Provide the (X, Y) coordinate of the cell's center where the given text is located.  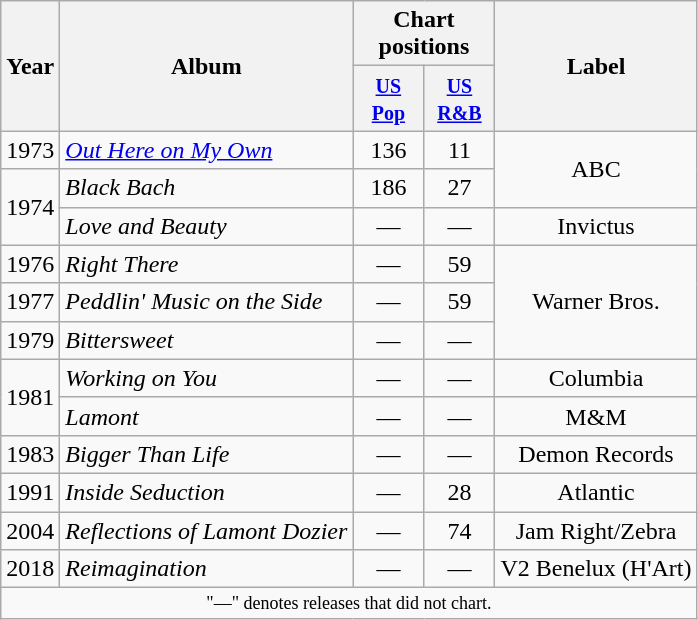
186 (388, 188)
Warner Bros. (596, 302)
Album (206, 66)
1981 (30, 397)
Atlantic (596, 492)
US Pop (388, 98)
Demon Records (596, 454)
ABC (596, 169)
Out Here on My Own (206, 150)
1991 (30, 492)
Inside Seduction (206, 492)
Label (596, 66)
Reflections of Lamont Dozier (206, 531)
Bigger Than Life (206, 454)
Love and Beauty (206, 226)
V2 Benelux (H'Art) (596, 569)
Year (30, 66)
Working on You (206, 378)
Jam Right/Zebra (596, 531)
M&M (596, 416)
28 (460, 492)
1976 (30, 264)
1973 (30, 150)
US R&B (460, 98)
Invictus (596, 226)
Lamont (206, 416)
Peddlin' Music on the Side (206, 302)
Right There (206, 264)
74 (460, 531)
Reimagination (206, 569)
Columbia (596, 378)
1977 (30, 302)
Bittersweet (206, 340)
"—" denotes releases that did not chart. (349, 604)
1974 (30, 207)
2018 (30, 569)
2004 (30, 531)
Black Bach (206, 188)
27 (460, 188)
11 (460, 150)
1983 (30, 454)
136 (388, 150)
Chart positions (424, 34)
1979 (30, 340)
